For the text-containing cell, return its midpoint in [X, Y] coordinate format. 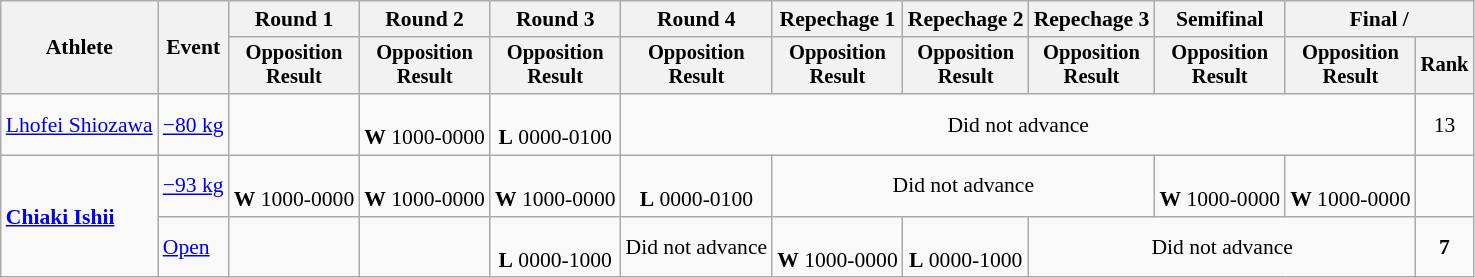
Round 1 [294, 19]
Round 2 [424, 19]
Round 3 [556, 19]
Round 4 [697, 19]
−80 kg [194, 124]
Semifinal [1220, 19]
7 [1445, 248]
Open [194, 248]
Chiaki Ishii [80, 217]
Athlete [80, 48]
Rank [1445, 66]
Repechage 1 [838, 19]
−93 kg [194, 186]
Repechage 2 [966, 19]
Event [194, 48]
Final / [1379, 19]
13 [1445, 124]
Repechage 3 [1092, 19]
Lhofei Shiozawa [80, 124]
